Identify which cell holds the provided text, then report its [x, y] central coordinate. 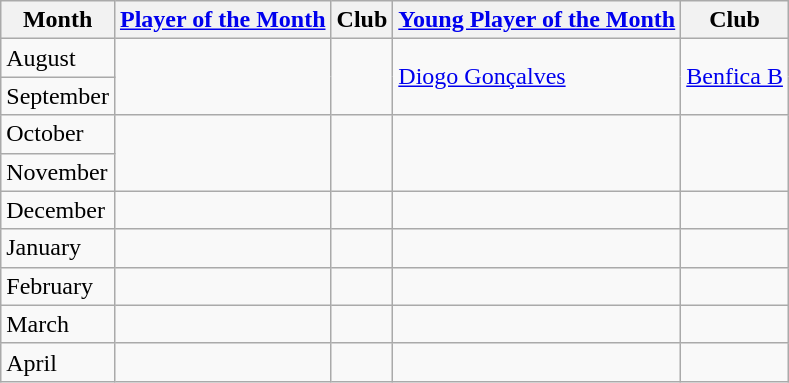
January [58, 248]
Diogo Gonçalves [537, 77]
December [58, 210]
Benfica B [735, 77]
August [58, 58]
October [58, 134]
April [58, 362]
Player of the Month [222, 20]
November [58, 172]
February [58, 286]
March [58, 324]
Young Player of the Month [537, 20]
Month [58, 20]
September [58, 96]
